From the cell containing the given text, extract its center point as (X, Y) coordinate. 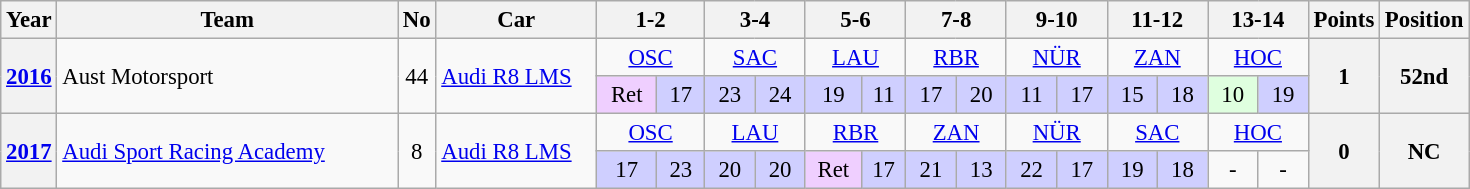
15 (1132, 95)
2016 (29, 76)
21 (931, 170)
Year (29, 20)
7-8 (956, 20)
0 (1344, 152)
13-14 (1258, 20)
10 (1233, 95)
No (417, 20)
3-4 (756, 20)
Aust Motorsport (228, 76)
9-10 (1056, 20)
Points (1344, 20)
1 (1344, 76)
24 (780, 95)
2017 (29, 152)
Position (1424, 20)
NC (1424, 152)
Audi Sport Racing Academy (228, 152)
Car (516, 20)
5-6 (856, 20)
22 (1031, 170)
11-12 (1158, 20)
Team (228, 20)
8 (417, 152)
13 (981, 170)
52nd (1424, 76)
44 (417, 76)
1-2 (651, 20)
